Return [x, y] of the center of cell containing provided text 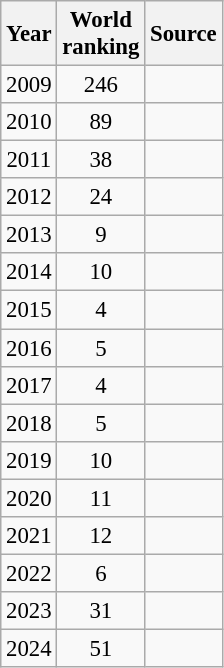
89 [101, 122]
2022 [29, 573]
Source [184, 34]
2020 [29, 498]
2016 [29, 348]
2017 [29, 385]
246 [101, 85]
12 [101, 536]
9 [101, 235]
2019 [29, 460]
2015 [29, 310]
51 [101, 648]
24 [101, 197]
2009 [29, 85]
Worldranking [101, 34]
2012 [29, 197]
Year [29, 34]
6 [101, 573]
2013 [29, 235]
2024 [29, 648]
2014 [29, 273]
2023 [29, 611]
2018 [29, 423]
11 [101, 498]
31 [101, 611]
38 [101, 160]
2021 [29, 536]
2010 [29, 122]
2011 [29, 160]
